Locate the cell with the specified text and output its (X, Y) center coordinate. 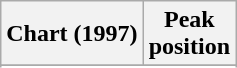
Chart (1997) (72, 34)
Peakposition (189, 34)
